Output the [x, y] coordinate of the center of the cell containing the given text.  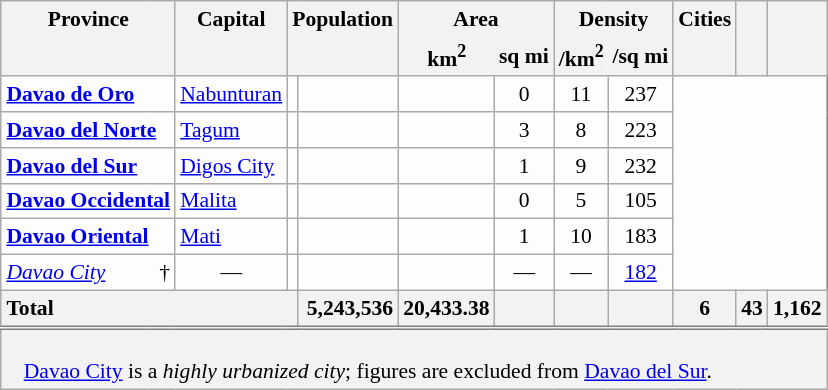
Digos City [231, 165]
223 [640, 130]
sq mi [524, 56]
Population [342, 18]
182 [640, 272]
11 [581, 94]
/sq mi [640, 56]
Davao del Sur [88, 165]
8 [581, 130]
Province [88, 18]
10 [581, 237]
Tagum [231, 130]
Cities [704, 18]
20,433.38 [446, 308]
Nabunturan [231, 94]
5 [581, 201]
Total [149, 308]
Davao City [74, 272]
Mati [231, 237]
Davao Occidental [88, 201]
9 [581, 165]
Davao City is a highly urbanized city; figures are excluded from Davao del Sur. [414, 358]
232 [640, 165]
Capital [231, 18]
3 [524, 130]
105 [640, 201]
Davao del Norte [88, 130]
1,162 [798, 308]
Davao Oriental [88, 237]
km2 [446, 56]
Area [476, 18]
Malita [231, 201]
† [162, 272]
183 [640, 237]
6 [704, 308]
/km2 [581, 56]
Density [614, 18]
5,243,536 [348, 308]
43 [752, 308]
Davao de Oro [88, 94]
237 [640, 94]
